From the cell containing the given text, extract its center point as [X, Y] coordinate. 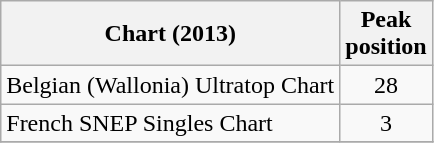
3 [386, 123]
Belgian (Wallonia) Ultratop Chart [170, 85]
Chart (2013) [170, 34]
Peakposition [386, 34]
French SNEP Singles Chart [170, 123]
28 [386, 85]
